Scan for the cell matching the given text and deliver its [x, y] coordinate at center. 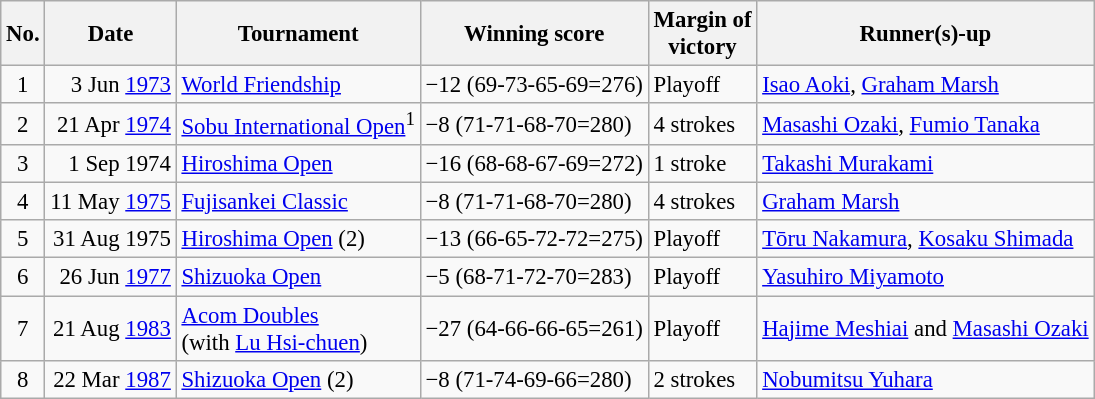
Tournament [298, 34]
Yasuhiro Miyamoto [926, 277]
Masashi Ozaki, Fumio Tanaka [926, 124]
3 [23, 164]
8 [23, 379]
Shizuoka Open [298, 277]
11 May 1975 [110, 202]
2 strokes [702, 379]
21 Apr 1974 [110, 124]
World Friendship [298, 85]
5 [23, 239]
Winning score [534, 34]
4 [23, 202]
Graham Marsh [926, 202]
1 [23, 85]
Shizuoka Open (2) [298, 379]
26 Jun 1977 [110, 277]
Margin ofvictory [702, 34]
Hiroshima Open [298, 164]
Fujisankei Classic [298, 202]
Acom Doubles(with Lu Hsi-chuen) [298, 328]
Hajime Meshiai and Masashi Ozaki [926, 328]
−27 (64-66-66-65=261) [534, 328]
−13 (66-65-72-72=275) [534, 239]
3 Jun 1973 [110, 85]
Tōru Nakamura, Kosaku Shimada [926, 239]
No. [23, 34]
−5 (68-71-72-70=283) [534, 277]
Date [110, 34]
Runner(s)-up [926, 34]
22 Mar 1987 [110, 379]
Nobumitsu Yuhara [926, 379]
31 Aug 1975 [110, 239]
Isao Aoki, Graham Marsh [926, 85]
1 stroke [702, 164]
−8 (71-74-69-66=280) [534, 379]
2 [23, 124]
6 [23, 277]
21 Aug 1983 [110, 328]
7 [23, 328]
−12 (69-73-65-69=276) [534, 85]
−16 (68-68-67-69=272) [534, 164]
Sobu International Open1 [298, 124]
Hiroshima Open (2) [298, 239]
Takashi Murakami [926, 164]
1 Sep 1974 [110, 164]
